Capture the cell that displays the provided text and extract its [X, Y] central coordinate. 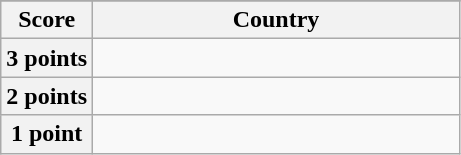
2 points [47, 96]
3 points [47, 58]
Country [276, 20]
1 point [47, 134]
Score [47, 20]
